Provide the (X, Y) coordinate of the cell's center where the given text is located.  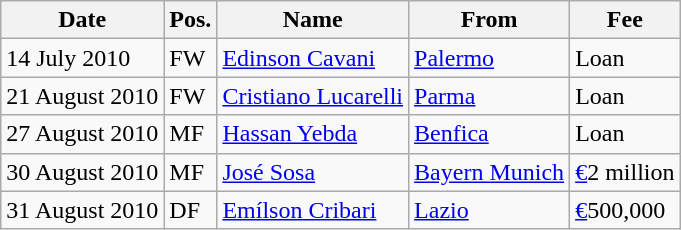
Benfica (490, 134)
14 July 2010 (82, 58)
21 August 2010 (82, 96)
From (490, 20)
27 August 2010 (82, 134)
Lazio (490, 210)
José Sosa (313, 172)
Name (313, 20)
Cristiano Lucarelli (313, 96)
Fee (625, 20)
Parma (490, 96)
Hassan Yebda (313, 134)
€2 million (625, 172)
Palermo (490, 58)
Date (82, 20)
30 August 2010 (82, 172)
Pos. (190, 20)
Emílson Cribari (313, 210)
DF (190, 210)
Bayern Munich (490, 172)
€500,000 (625, 210)
Edinson Cavani (313, 58)
31 August 2010 (82, 210)
